For the text-containing cell, return its midpoint in [x, y] coordinate format. 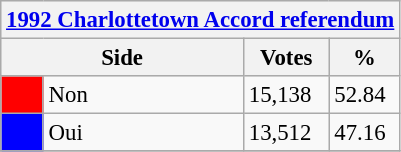
Side [122, 58]
13,512 [286, 133]
Non [143, 95]
1992 Charlottetown Accord referendum [200, 20]
47.16 [364, 133]
Oui [143, 133]
15,138 [286, 95]
% [364, 58]
52.84 [364, 95]
Votes [286, 58]
